Return the [X, Y] coordinate for the center point of the cell that contains the specified text.  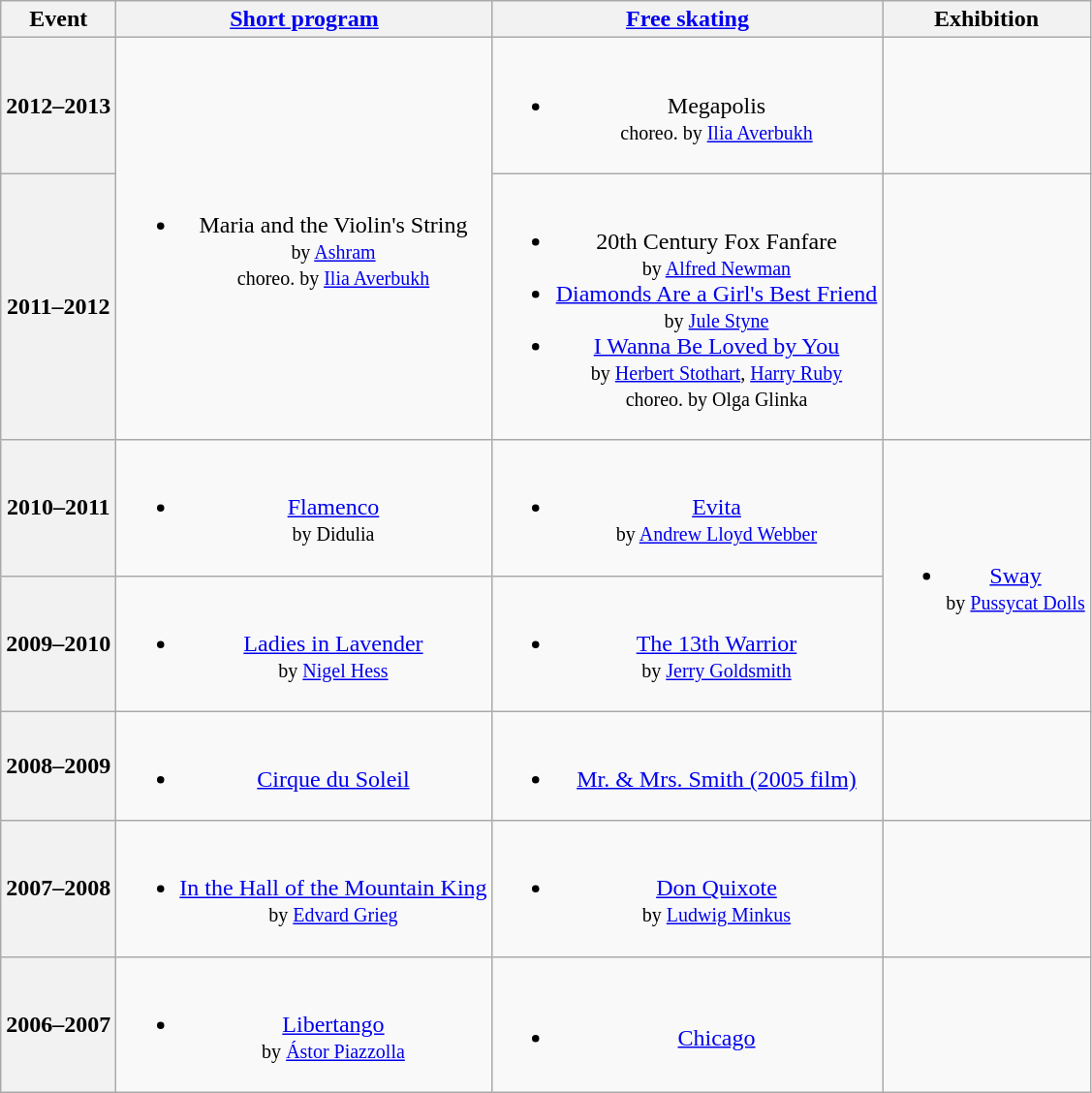
Cirque du Soleil [304, 765]
Event [58, 19]
2008–2009 [58, 765]
Don Quixote by Ludwig Minkus [688, 889]
Libertango by Ástor Piazzolla [304, 1024]
Flamenco by Didulia [304, 508]
2009–2010 [58, 643]
Megapolis choreo. by Ilia Averbukh [688, 106]
The 13th Warrior by Jerry Goldsmith [688, 643]
Evita by Andrew Lloyd Webber [688, 508]
2011–2012 [58, 306]
Ladies in Lavender by Nigel Hess [304, 643]
Short program [304, 19]
In the Hall of the Mountain King by Edvard Grieg [304, 889]
2006–2007 [58, 1024]
Mr. & Mrs. Smith (2005 film) [688, 765]
Sway by Pussycat Dolls [986, 576]
2010–2011 [58, 508]
Maria and the Violin's String by Ashramchoreo. by Ilia Averbukh [304, 238]
Chicago [688, 1024]
2007–2008 [58, 889]
Free skating [688, 19]
2012–2013 [58, 106]
Exhibition [986, 19]
